Locate the cell with the specified text and output its (X, Y) center coordinate. 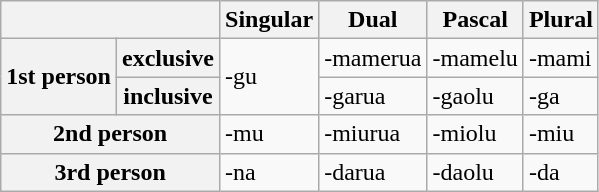
-miu (560, 134)
inclusive (168, 96)
Singular (270, 20)
exclusive (168, 58)
-darua (373, 172)
-mami (560, 58)
-mamelu (475, 58)
-gaolu (475, 96)
Dual (373, 20)
Pascal (475, 20)
-garua (373, 96)
-da (560, 172)
-gu (270, 77)
-mamerua (373, 58)
1st person (59, 77)
Plural (560, 20)
-daolu (475, 172)
-ga (560, 96)
2nd person (110, 134)
-mu (270, 134)
-na (270, 172)
3rd person (110, 172)
-miurua (373, 134)
-miolu (475, 134)
